Return the (X, Y) coordinate for the center point of the cell that contains the specified text.  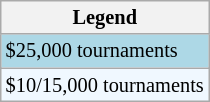
$10/15,000 tournaments (105, 85)
Legend (105, 17)
$25,000 tournaments (105, 51)
